For the text-containing cell, return its midpoint in (x, y) coordinate format. 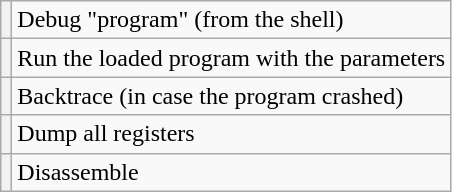
Disassemble (232, 172)
Dump all registers (232, 134)
Debug "program" (from the shell) (232, 20)
Run the loaded program with the parameters (232, 58)
Backtrace (in case the program crashed) (232, 96)
